Scan for the cell matching the given text and deliver its [x, y] coordinate at center. 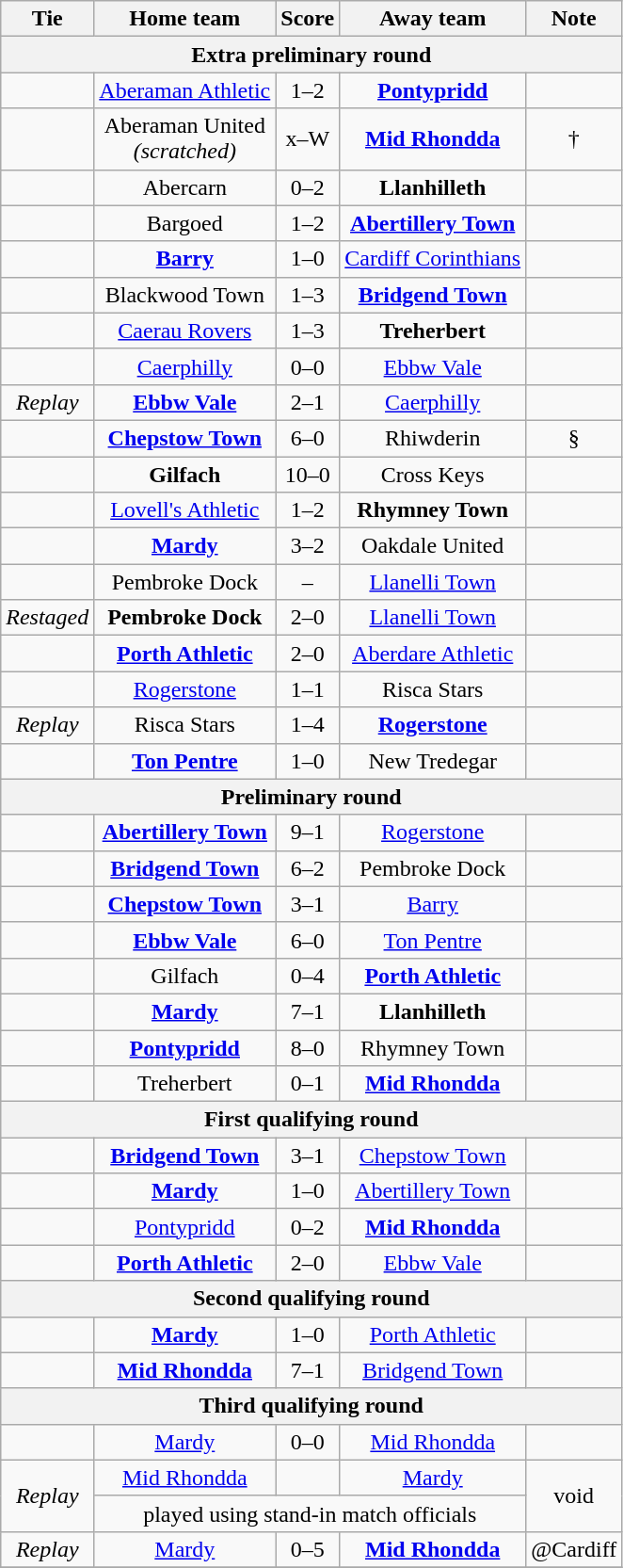
§ [574, 438]
New Tredegar [433, 761]
Aberdare Athletic [433, 654]
10–0 [308, 474]
Away team [433, 19]
played using stand-in match officials [311, 1513]
2–1 [308, 402]
Third qualifying round [311, 1406]
Cardiff Corinthians [433, 259]
9–1 [308, 832]
@Cardiff [574, 1549]
Score [308, 19]
0–4 [308, 976]
Blackwood Town [184, 295]
0–5 [308, 1549]
1–4 [308, 725]
Tie [47, 19]
Rhiwderin [433, 438]
Note [574, 19]
Bargoed [184, 223]
6–2 [308, 868]
Home team [184, 19]
Cross Keys [433, 474]
8–0 [308, 1048]
First qualifying round [311, 1120]
0–1 [308, 1084]
Restaged [47, 618]
Lovell's Athletic [184, 510]
† [574, 139]
Extra preliminary round [311, 55]
– [308, 582]
Abercarn [184, 187]
Aberaman Athletic [184, 90]
Caerau Rovers [184, 331]
Preliminary round [311, 797]
Second qualifying round [311, 1299]
x–W [308, 139]
void [574, 1495]
Oakdale United [433, 546]
1–1 [308, 689]
Aberaman United(scratched) [184, 139]
3–2 [308, 546]
